Return the [X, Y] coordinate for the center point of the cell that contains the specified text.  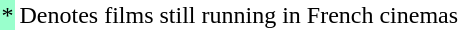
* [8, 15]
